Return the [x, y] coordinate for the center point of the cell that contains the specified text.  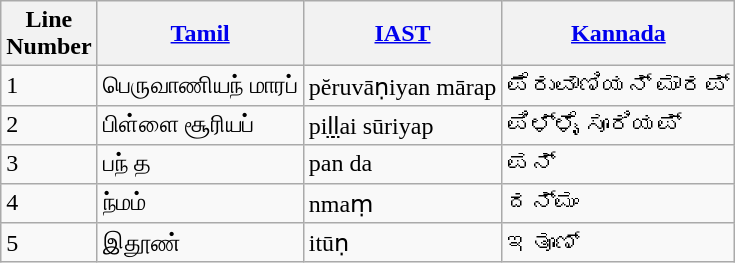
பெருவாணியந் மாரப் [200, 86]
nmaṃ [402, 203]
ಪೆರುವಾಣಿಯನ್ ಮಾರಪ್ [618, 86]
ಇತೂಣ್ [618, 243]
pan da [402, 164]
5 [49, 243]
பிள்ளை சூரியப் [200, 125]
பந் த [200, 164]
Tamil [200, 34]
1 [49, 86]
LineNumber [49, 34]
pĕruvāṇiyan mārap [402, 86]
itūṇ [402, 243]
Kannada [618, 34]
4 [49, 203]
ಪಿಳ್ಳೈ ಸೂರಿಯಪ್ [618, 125]
ದನ್ಮಂ [618, 203]
2 [49, 125]
இதூண் [200, 243]
3 [49, 164]
ಪನ್ [618, 164]
IAST [402, 34]
pil̤l̤ai sūriyap [402, 125]
ந்மம் [200, 203]
